Provide the (x, y) coordinate of the cell's center where the given text is located.  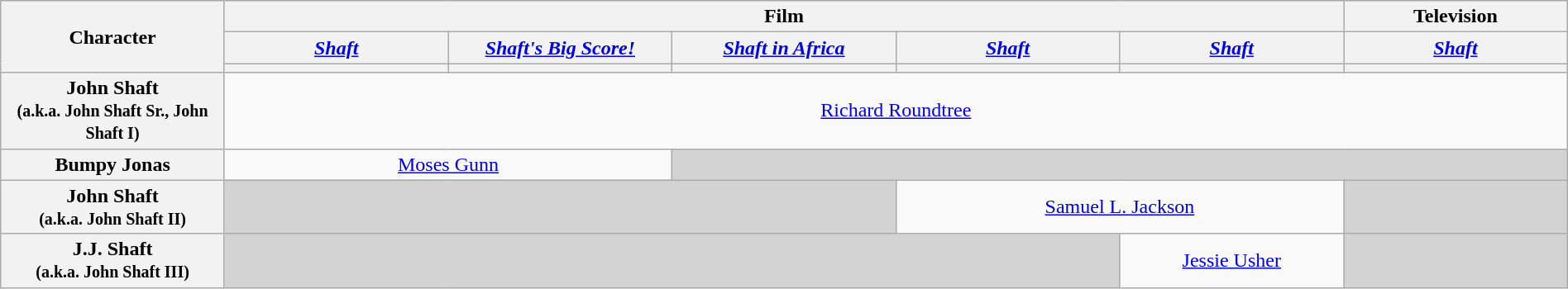
Bumpy Jonas (112, 164)
Shaft's Big Score! (561, 48)
J.J. Shaft(a.k.a. John Shaft III) (112, 261)
John Shaft(a.k.a. John Shaft Sr., John Shaft I) (112, 111)
Samuel L. Jackson (1120, 206)
Film (784, 17)
Shaft in Africa (784, 48)
Jessie Usher (1232, 261)
Richard Roundtree (896, 111)
Character (112, 36)
Moses Gunn (448, 164)
John Shaft(a.k.a. John Shaft II) (112, 206)
Television (1456, 17)
